Pinpoint the cell where the given text exists, returning its [x, y] midpoint coordinate. 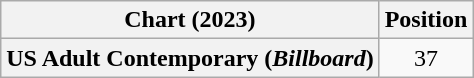
Position [426, 20]
37 [426, 58]
Chart (2023) [190, 20]
US Adult Contemporary (Billboard) [190, 58]
